Search for the cell housing the specified text and yield its (x, y) center coordinate. 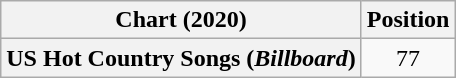
77 (408, 58)
Chart (2020) (181, 20)
Position (408, 20)
US Hot Country Songs (Billboard) (181, 58)
